Detect which cell encompasses the target text, then output its [x, y] center coordinate. 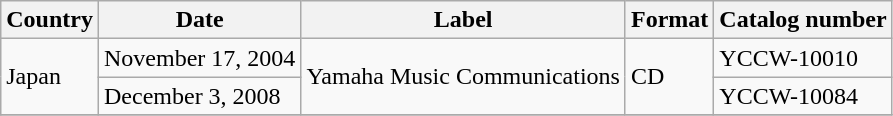
Country [50, 20]
November 17, 2004 [199, 58]
Japan [50, 77]
Label [464, 20]
CD [669, 77]
YCCW-10084 [803, 96]
Date [199, 20]
Catalog number [803, 20]
Yamaha Music Communications [464, 77]
Format [669, 20]
YCCW-10010 [803, 58]
December 3, 2008 [199, 96]
